Scan for the cell matching the given text and deliver its [X, Y] coordinate at center. 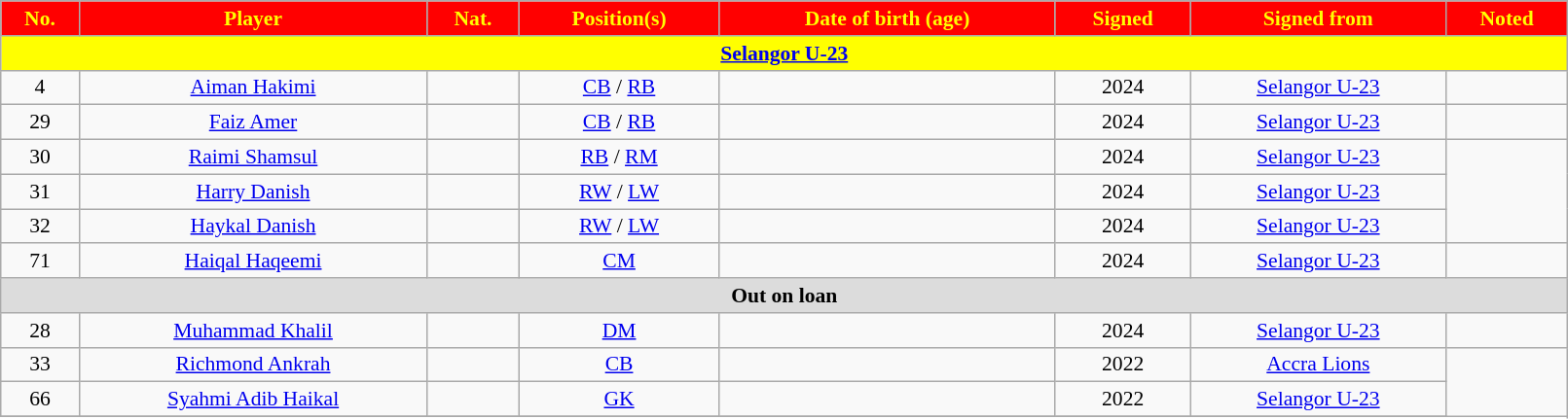
Richmond Ankrah [253, 365]
Haykal Danish [253, 227]
Harry Danish [253, 192]
33 [40, 365]
Date of birth (age) [888, 18]
GK [619, 400]
29 [40, 122]
30 [40, 157]
Signed [1123, 18]
Haiqal Haqeemi [253, 262]
Noted [1507, 18]
Out on loan [784, 296]
66 [40, 400]
Accra Lions [1318, 365]
CB [619, 365]
Player [253, 18]
Nat. [473, 18]
RB / RM [619, 157]
71 [40, 262]
32 [40, 227]
DM [619, 331]
Syahmi Adib Haikal [253, 400]
Aiman Hakimi [253, 87]
Muhammad Khalil [253, 331]
Raimi Shamsul [253, 157]
No. [40, 18]
Position(s) [619, 18]
31 [40, 192]
Faiz Amer [253, 122]
Signed from [1318, 18]
4 [40, 87]
28 [40, 331]
CM [619, 262]
